Capture the cell that displays the provided text and extract its (X, Y) central coordinate. 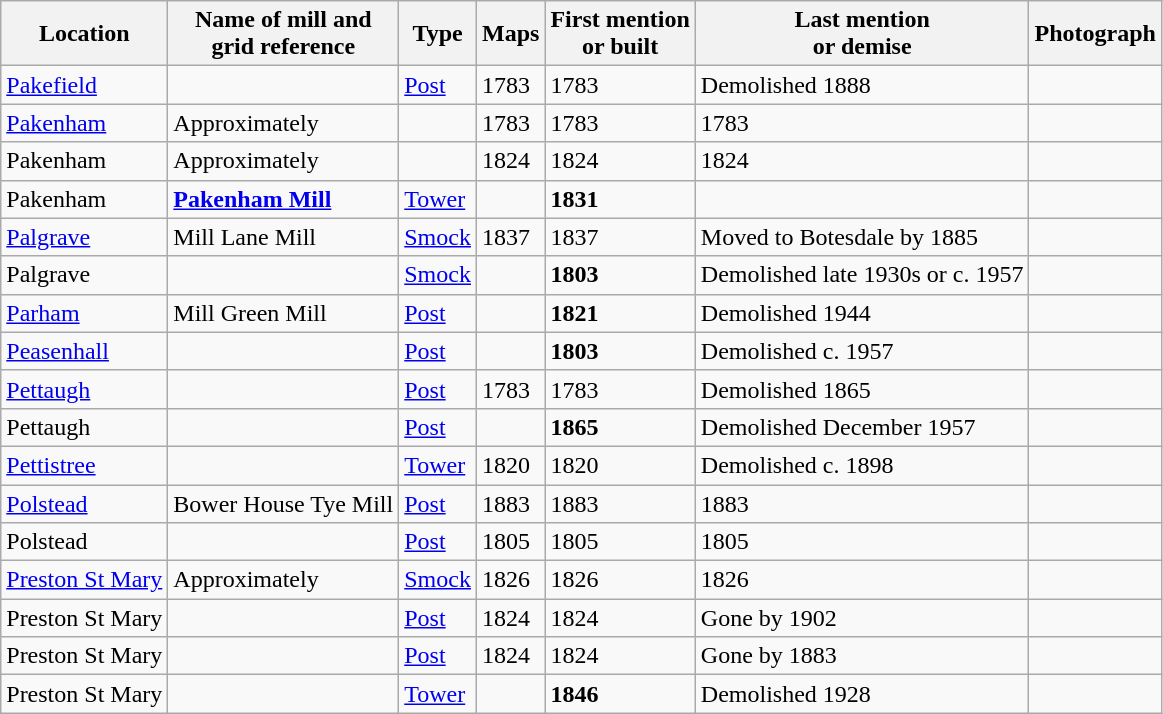
Location (84, 34)
Last mention or demise (862, 34)
1846 (620, 694)
1865 (620, 427)
Parham (84, 313)
Demolished 1888 (862, 85)
Bower House Tye Mill (284, 503)
Photograph (1095, 34)
Demolished c. 1957 (862, 351)
1821 (620, 313)
Peasenhall (84, 351)
Pakenham Mill (284, 199)
First mentionor built (620, 34)
Name of mill andgrid reference (284, 34)
Type (438, 34)
Mill Lane Mill (284, 237)
Demolished December 1957 (862, 427)
Gone by 1902 (862, 618)
Demolished 1865 (862, 389)
Gone by 1883 (862, 656)
Maps (510, 34)
Demolished late 1930s or c. 1957 (862, 275)
Demolished 1928 (862, 694)
Mill Green Mill (284, 313)
Demolished c. 1898 (862, 465)
1831 (620, 199)
Pakefield (84, 85)
Pettistree (84, 465)
Demolished 1944 (862, 313)
Moved to Botesdale by 1885 (862, 237)
